Find where the given text appears and provide that cell's center as (X, Y) coordinate. 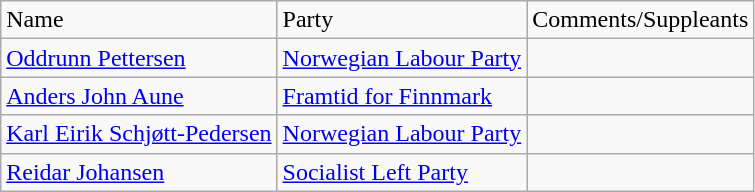
Party (402, 20)
Anders John Aune (139, 96)
Karl Eirik Schjøtt-Pedersen (139, 134)
Socialist Left Party (402, 172)
Framtid for Finnmark (402, 96)
Comments/Suppleants (640, 20)
Oddrunn Pettersen (139, 58)
Reidar Johansen (139, 172)
Name (139, 20)
